Return (X, Y) of the center of cell containing provided text 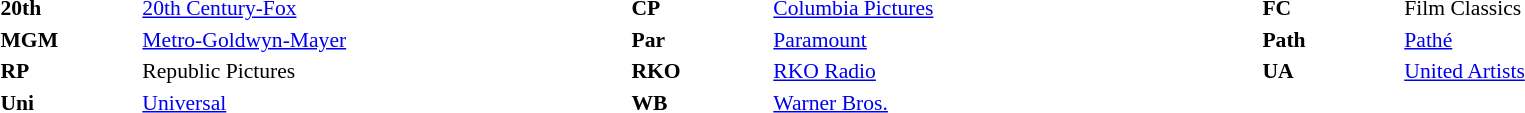
RKO Radio (1015, 71)
Paramount (1015, 40)
UA (1330, 71)
Metro-Goldwyn-Mayer (384, 40)
Path (1330, 40)
Republic Pictures (384, 71)
RKO (700, 71)
Par (700, 40)
